Search for the cell housing the specified text and yield its (X, Y) center coordinate. 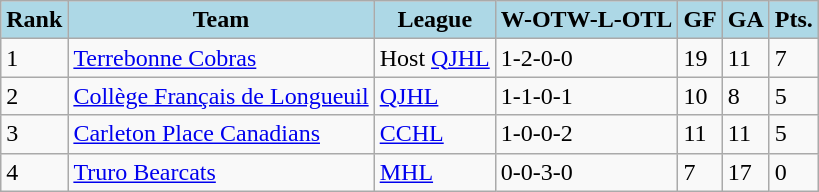
3 (34, 134)
Truro Bearcats (221, 172)
10 (700, 96)
8 (746, 96)
0-0-3-0 (586, 172)
GF (700, 20)
1-1-0-1 (586, 96)
4 (34, 172)
Host QJHL (434, 58)
GA (746, 20)
0 (794, 172)
CCHL (434, 134)
2 (34, 96)
Team (221, 20)
19 (700, 58)
League (434, 20)
1-2-0-0 (586, 58)
Rank (34, 20)
1 (34, 58)
Collège Français de Longueuil (221, 96)
W-OTW-L-OTL (586, 20)
Carleton Place Canadians (221, 134)
17 (746, 172)
QJHL (434, 96)
1-0-0-2 (586, 134)
MHL (434, 172)
Pts. (794, 20)
Terrebonne Cobras (221, 58)
